Detect which cell encompasses the target text, then output its [X, Y] center coordinate. 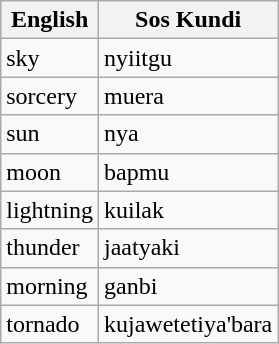
kujawetetiya'bara [188, 324]
English [50, 20]
kuilak [188, 210]
nyiitgu [188, 58]
jaatyaki [188, 248]
morning [50, 286]
Sos Kundi [188, 20]
sun [50, 134]
sky [50, 58]
bapmu [188, 172]
sorcery [50, 96]
nya [188, 134]
ganbi [188, 286]
moon [50, 172]
tornado [50, 324]
muera [188, 96]
thunder [50, 248]
lightning [50, 210]
